Capture the cell that displays the provided text and extract its [x, y] central coordinate. 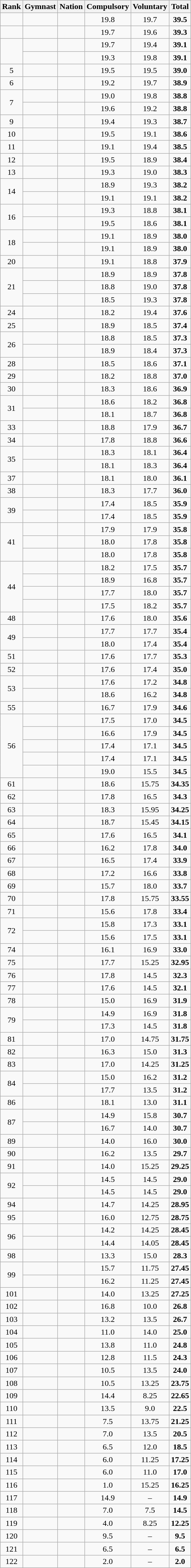
96 [11, 1237]
35.6 [180, 618]
14.2 [108, 1230]
36.6 [180, 440]
112 [11, 1434]
84 [11, 1084]
108 [11, 1383]
Nation [71, 7]
12.75 [150, 1217]
13.2 [108, 1319]
49 [11, 638]
28 [11, 363]
115 [11, 1472]
31.25 [180, 1064]
38 [11, 491]
35 [11, 459]
38.3 [180, 172]
113 [11, 1447]
69 [11, 886]
28.75 [180, 1217]
11.5 [150, 1357]
18 [11, 242]
28.95 [180, 1205]
29.25 [180, 1166]
109 [11, 1396]
91 [11, 1166]
32.3 [180, 975]
24.0 [180, 1370]
33.8 [180, 873]
78 [11, 1001]
6 [11, 83]
38.5 [180, 147]
121 [11, 1549]
4.0 [108, 1523]
31.9 [180, 1001]
122 [11, 1561]
41 [11, 542]
56 [11, 746]
107 [11, 1370]
34.6 [180, 707]
13.8 [108, 1345]
67 [11, 861]
24.3 [180, 1357]
103 [11, 1319]
36.0 [180, 491]
55 [11, 707]
120 [11, 1536]
10.0 [150, 1306]
29 [11, 376]
32.95 [180, 962]
86 [11, 1103]
31.3 [180, 1052]
Voluntary [150, 7]
35.3 [180, 657]
13.3 [108, 1256]
16.1 [108, 950]
33.55 [180, 899]
31.1 [180, 1103]
12.8 [108, 1357]
16.25 [180, 1485]
20 [11, 262]
39 [11, 510]
75 [11, 962]
117 [11, 1498]
32.1 [180, 988]
Rank [11, 7]
9.0 [150, 1409]
33.0 [180, 950]
20.5 [180, 1434]
12 [11, 160]
48 [11, 618]
95 [11, 1217]
21.25 [180, 1421]
114 [11, 1460]
10 [11, 134]
12.25 [180, 1523]
118 [11, 1510]
92 [11, 1185]
5 [11, 70]
Gymnast [40, 7]
52 [11, 669]
28.3 [180, 1256]
33.4 [180, 911]
24.8 [180, 1345]
62 [11, 797]
14.7 [108, 1205]
38.7 [180, 121]
37.1 [180, 363]
104 [11, 1332]
82 [11, 1052]
Total [180, 7]
15.45 [150, 822]
26.7 [180, 1319]
99 [11, 1275]
94 [11, 1205]
34.25 [180, 810]
27.25 [180, 1294]
81 [11, 1039]
53 [11, 688]
65 [11, 835]
89 [11, 1141]
39.0 [180, 70]
39.5 [180, 19]
13.75 [150, 1421]
16 [11, 217]
63 [11, 810]
15.95 [150, 810]
106 [11, 1357]
11.75 [150, 1268]
18.4 [150, 351]
9 [11, 121]
26 [11, 344]
38.6 [180, 134]
31 [11, 408]
64 [11, 822]
7 [11, 102]
101 [11, 1294]
77 [11, 988]
79 [11, 1020]
68 [11, 873]
15.5 [150, 771]
34.15 [180, 822]
90 [11, 1153]
38.4 [180, 160]
14.75 [150, 1039]
36.9 [180, 389]
24 [11, 312]
26.8 [180, 1306]
110 [11, 1409]
51 [11, 657]
33.7 [180, 886]
34 [11, 440]
119 [11, 1523]
72 [11, 930]
14.05 [150, 1243]
37.9 [180, 262]
12.0 [150, 1447]
25.0 [180, 1332]
66 [11, 848]
98 [11, 1256]
34.35 [180, 784]
116 [11, 1485]
33.9 [180, 861]
36.1 [180, 478]
39.3 [180, 32]
22.5 [180, 1409]
31.75 [180, 1039]
29.7 [180, 1153]
35.0 [180, 669]
34.0 [180, 848]
61 [11, 784]
70 [11, 899]
30.0 [180, 1141]
83 [11, 1064]
13.0 [150, 1103]
111 [11, 1421]
22.65 [180, 1396]
33 [11, 427]
74 [11, 950]
44 [11, 587]
25 [11, 325]
21 [11, 287]
71 [11, 911]
37.6 [180, 312]
Compulsory [108, 7]
11 [11, 147]
30 [11, 389]
34.1 [180, 835]
37.4 [180, 325]
17.25 [180, 1460]
23.75 [180, 1383]
102 [11, 1306]
36.7 [180, 427]
16.3 [108, 1052]
1.0 [108, 1485]
105 [11, 1345]
37 [11, 478]
38.9 [180, 83]
87 [11, 1122]
76 [11, 975]
14 [11, 192]
37.0 [180, 376]
13 [11, 172]
34.3 [180, 797]
